Search for the cell housing the specified text and yield its (x, y) center coordinate. 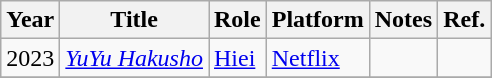
Year (30, 20)
Notes (403, 20)
Platform (318, 20)
2023 (30, 58)
Role (237, 20)
Title (134, 20)
Hiei (237, 58)
Netflix (318, 58)
YuYu Hakusho (134, 58)
Ref. (464, 20)
